Return the [x, y] coordinate for the center point of the cell that contains the specified text.  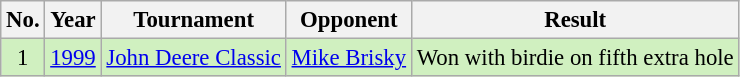
Result [575, 20]
1999 [73, 58]
Year [73, 20]
Won with birdie on fifth extra hole [575, 58]
1 [23, 58]
Opponent [348, 20]
Tournament [194, 20]
John Deere Classic [194, 58]
Mike Brisky [348, 58]
No. [23, 20]
